Extract the [X, Y] coordinate from the center of the cell holding the provided text.  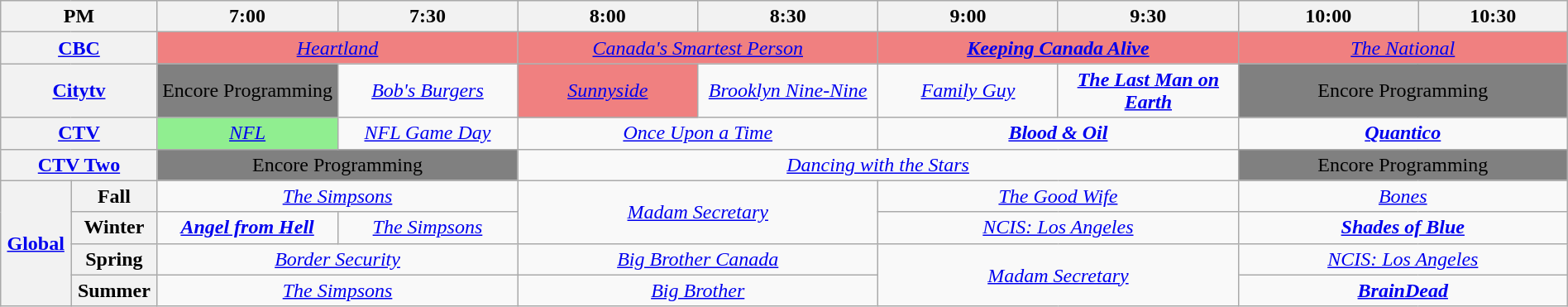
Quantico [1403, 133]
9:00 [968, 17]
Winter [114, 228]
Sunnyside [608, 91]
Border Security [337, 259]
Bob's Burgers [428, 91]
NFL [247, 133]
Blood & Oil [1059, 133]
8:00 [608, 17]
Summer [114, 290]
CTV Two [79, 165]
Keeping Canada Alive [1059, 48]
10:00 [1328, 17]
Global [36, 243]
Bones [1403, 196]
Angel from Hell [247, 228]
Heartland [337, 48]
7:00 [247, 17]
NFL Game Day [428, 133]
Big Brother [698, 290]
Citytv [79, 91]
Big Brother Canada [698, 259]
8:30 [788, 17]
CBC [79, 48]
The National [1403, 48]
Brooklyn Nine-Nine [788, 91]
Shades of Blue [1403, 228]
The Last Man on Earth [1148, 91]
Spring [114, 259]
Fall [114, 196]
CTV [79, 133]
7:30 [428, 17]
10:30 [1493, 17]
Canada's Smartest Person [698, 48]
9:30 [1148, 17]
Dancing with the Stars [878, 165]
PM [79, 17]
BrainDead [1403, 290]
The Good Wife [1059, 196]
Once Upon a Time [698, 133]
Family Guy [968, 91]
